Detect which cell encompasses the target text, then output its (x, y) center coordinate. 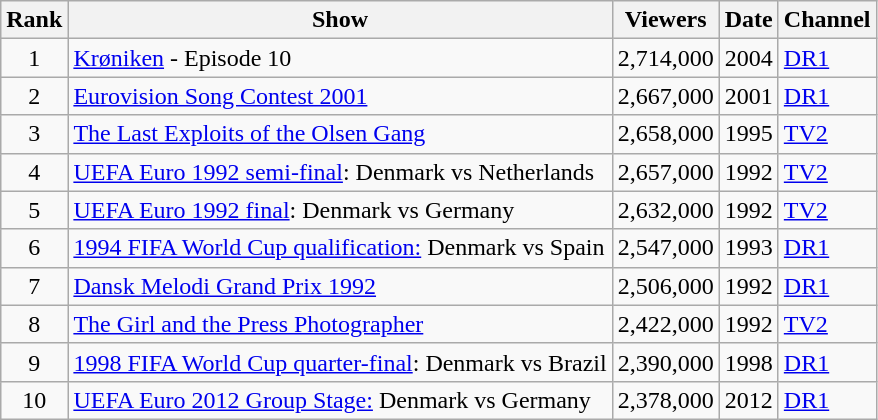
2004 (748, 58)
2,547,000 (666, 248)
2 (34, 96)
The Last Exploits of the Olsen Gang (340, 134)
Dansk Melodi Grand Prix 1992 (340, 286)
UEFA Euro 1992 final: Denmark vs Germany (340, 210)
1994 FIFA World Cup qualification: Denmark vs Spain (340, 248)
9 (34, 362)
1998 FIFA World Cup quarter-final: Denmark vs Brazil (340, 362)
Show (340, 20)
2,657,000 (666, 172)
10 (34, 400)
2,506,000 (666, 286)
2,378,000 (666, 400)
1 (34, 58)
2,667,000 (666, 96)
2012 (748, 400)
Channel (827, 20)
1995 (748, 134)
Rank (34, 20)
The Girl and the Press Photographer (340, 324)
2,632,000 (666, 210)
2,422,000 (666, 324)
5 (34, 210)
UEFA Euro 2012 Group Stage: Denmark vs Germany (340, 400)
3 (34, 134)
Date (748, 20)
2,658,000 (666, 134)
Krøniken - Episode 10 (340, 58)
1993 (748, 248)
Eurovision Song Contest 2001 (340, 96)
2001 (748, 96)
Viewers (666, 20)
2,390,000 (666, 362)
UEFA Euro 1992 semi-final: Denmark vs Netherlands (340, 172)
7 (34, 286)
2,714,000 (666, 58)
6 (34, 248)
1998 (748, 362)
4 (34, 172)
8 (34, 324)
